Output the (x, y) coordinate of the center of the cell containing the given text.  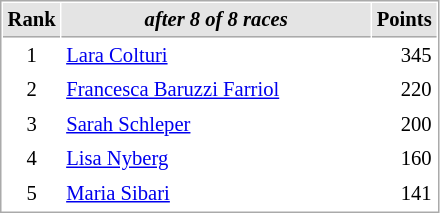
1 (32, 56)
4 (32, 158)
Rank (32, 20)
Points (404, 20)
after 8 of 8 races (216, 20)
Maria Sibari (216, 194)
200 (404, 124)
141 (404, 194)
Sarah Schleper (216, 124)
160 (404, 158)
3 (32, 124)
2 (32, 90)
Lara Colturi (216, 56)
Lisa Nyberg (216, 158)
5 (32, 194)
Francesca Baruzzi Farriol (216, 90)
345 (404, 56)
220 (404, 90)
